Identify which cell holds the provided text, then report its [x, y] central coordinate. 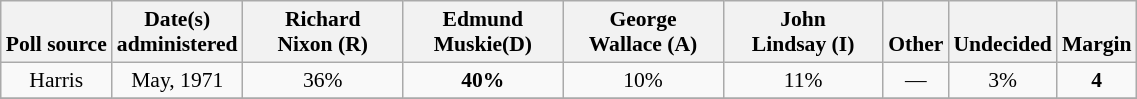
GeorgeWallace (A) [643, 32]
Undecided [1002, 32]
EdmundMuskie(D) [483, 32]
Margin [1097, 32]
— [916, 80]
Harris [56, 80]
11% [803, 80]
40% [483, 80]
4 [1097, 80]
Date(s)administered [178, 32]
Poll source [56, 32]
10% [643, 80]
JohnLindsay (I) [803, 32]
3% [1002, 80]
May, 1971 [178, 80]
36% [323, 80]
RichardNixon (R) [323, 32]
Other [916, 32]
